From the cell containing the given text, extract its center point as [x, y] coordinate. 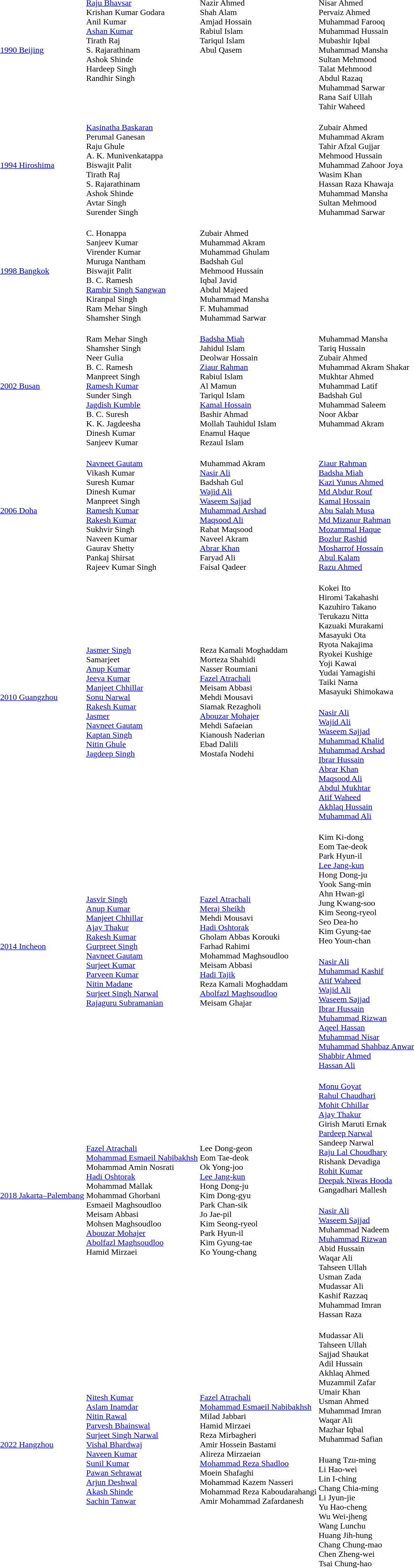
C. HonappaSanjeev KumarVirender KumarMuruga NanthamBiswajit PalitB. C. RameshRambir Singh SangwanKiranpal SinghRam Mehar SinghShamsher Singh [142, 271]
Jasmer SinghSamarjeetAnup KumarJeeva KumarManjeet ChhillarSonu NarwalRakesh KumarJasmerNavneet GautamKaptan SinghNitin GhuleJagdeep Singh [142, 697]
Lee Dong-geonEom Tae-deokOk Yong-jooLee Jang-kunHong Dong-juKim Dong-gyuPark Chan-sikJo Jae-pilKim Seong-ryeolPark Hyun-ilKim Gyung-taeKo Young-chang [258, 1195]
Kasinatha BaskaranPerumal GanesanRaju GhuleA. K. MunivenkatappaBiswajit PalitTirath RajS. RajarathinamAshok ShindeAvtar SinghSurender Singh [142, 165]
Muhammad AkramNasir AliBadshah GulWajid AliWaseem SajjadMuhammad ArshadMaqsood AliRahat MaqsoodNaveel AkramAbrar KhanFaryad AliFaisal Qadeer [258, 510]
Zubair AhmedMuhammad AkramMuhammad GhulamBadshah GulMehmood HussainIqbal JavidAbdul MajeedMuhammad ManshaF. MuhammadMuhammad Sarwar [258, 271]
